Pinpoint the cell where the given text exists, returning its [X, Y] midpoint coordinate. 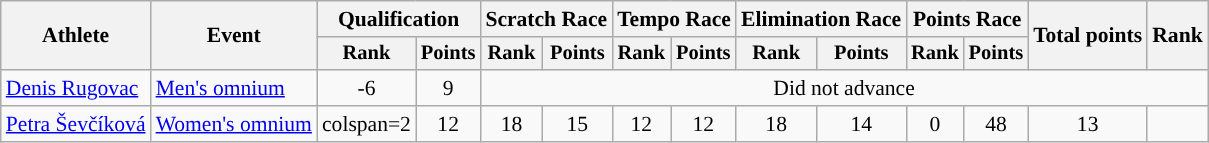
15 [578, 124]
Men's omnium [234, 88]
Did not advance [844, 88]
9 [448, 88]
Athlete [76, 36]
-6 [366, 88]
48 [996, 124]
Points Race [967, 19]
Total points [1088, 36]
Petra Ševčíková [76, 124]
Tempo Race [674, 19]
13 [1088, 124]
colspan=2 [366, 124]
0 [935, 124]
Elimination Race [821, 19]
Qualification [398, 19]
Denis Rugovac [76, 88]
Scratch Race [546, 19]
Women's omnium [234, 124]
14 [861, 124]
Event [234, 36]
